For the text-containing cell, return its midpoint in [x, y] coordinate format. 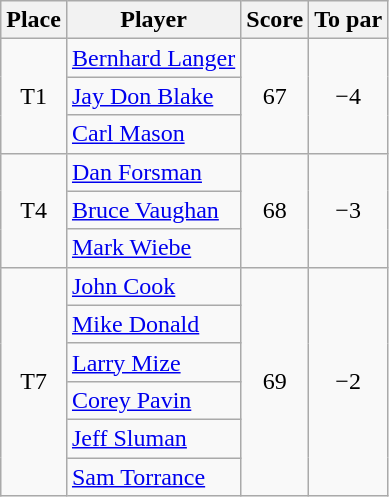
−3 [348, 210]
Corey Pavin [153, 400]
Mark Wiebe [153, 248]
Mike Donald [153, 324]
Jay Don Blake [153, 96]
Dan Forsman [153, 172]
Player [153, 20]
Sam Torrance [153, 477]
67 [275, 96]
−2 [348, 381]
Jeff Sluman [153, 438]
69 [275, 381]
John Cook [153, 286]
Bernhard Langer [153, 58]
Place [34, 20]
Carl Mason [153, 134]
To par [348, 20]
Bruce Vaughan [153, 210]
−4 [348, 96]
Larry Mize [153, 362]
68 [275, 210]
T1 [34, 96]
T4 [34, 210]
T7 [34, 381]
Score [275, 20]
